Scan for the cell matching the given text and deliver its [x, y] coordinate at center. 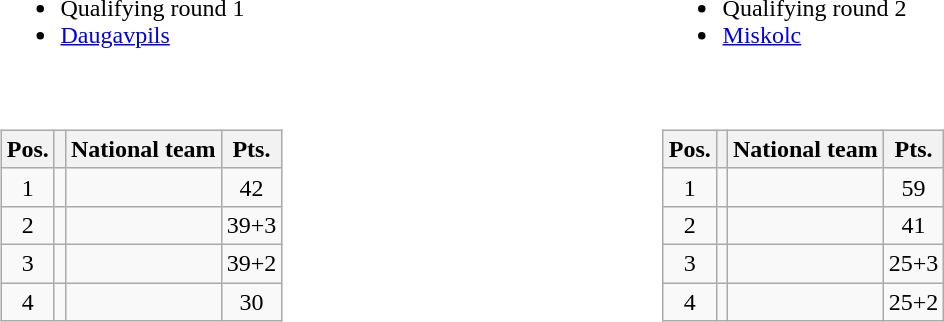
25+3 [914, 263]
25+2 [914, 301]
30 [252, 301]
39+2 [252, 263]
41 [914, 225]
42 [252, 187]
59 [914, 187]
39+3 [252, 225]
